Capture the cell that displays the provided text and extract its [x, y] central coordinate. 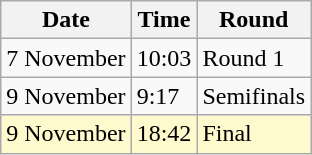
Date [66, 20]
Time [164, 20]
9:17 [164, 96]
7 November [66, 58]
10:03 [164, 58]
18:42 [164, 134]
Semifinals [254, 96]
Round [254, 20]
Round 1 [254, 58]
Final [254, 134]
